Extract the (X, Y) coordinate from the center of the cell holding the provided text.  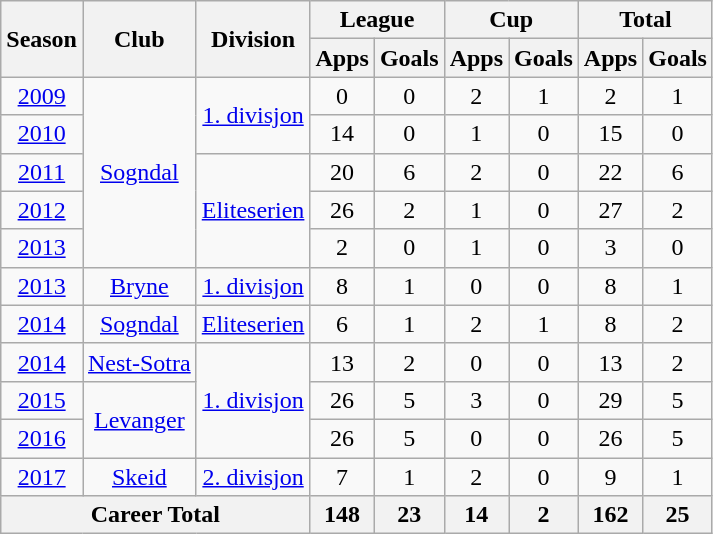
27 (610, 210)
Club (139, 39)
Division (253, 39)
2015 (42, 400)
162 (610, 515)
Cup (511, 20)
Season (42, 39)
29 (610, 400)
2009 (42, 96)
9 (610, 477)
League (377, 20)
2010 (42, 134)
Levanger (139, 419)
Career Total (156, 515)
7 (342, 477)
25 (678, 515)
Bryne (139, 286)
15 (610, 134)
Skeid (139, 477)
23 (409, 515)
Nest-Sotra (139, 362)
20 (342, 172)
2012 (42, 210)
22 (610, 172)
2017 (42, 477)
148 (342, 515)
2011 (42, 172)
Total (645, 20)
2. divisjon (253, 477)
2016 (42, 438)
